Return the [X, Y] coordinate for the center point of the cell that contains the specified text.  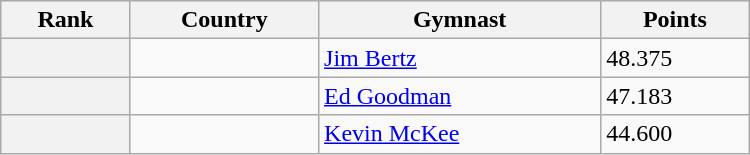
Ed Goodman [460, 96]
Points [676, 20]
47.183 [676, 96]
48.375 [676, 58]
Jim Bertz [460, 58]
Kevin McKee [460, 134]
Rank [66, 20]
Country [224, 20]
44.600 [676, 134]
Gymnast [460, 20]
